Capture the cell that displays the provided text and extract its [x, y] central coordinate. 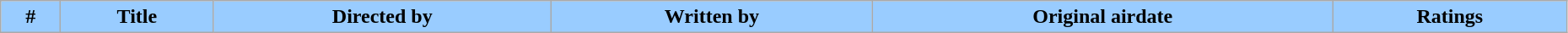
Ratings [1449, 17]
Directed by [383, 17]
# [30, 17]
Original airdate [1102, 17]
Title [137, 17]
Written by [712, 17]
